Return (x, y) of the center of cell containing provided text 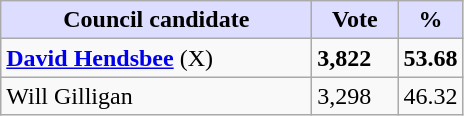
% (430, 20)
53.68 (430, 58)
46.32 (430, 96)
Will Gilligan (156, 96)
3,822 (355, 58)
David Hendsbee (X) (156, 58)
Vote (355, 20)
3,298 (355, 96)
Council candidate (156, 20)
